Detect which cell encompasses the target text, then output its [x, y] center coordinate. 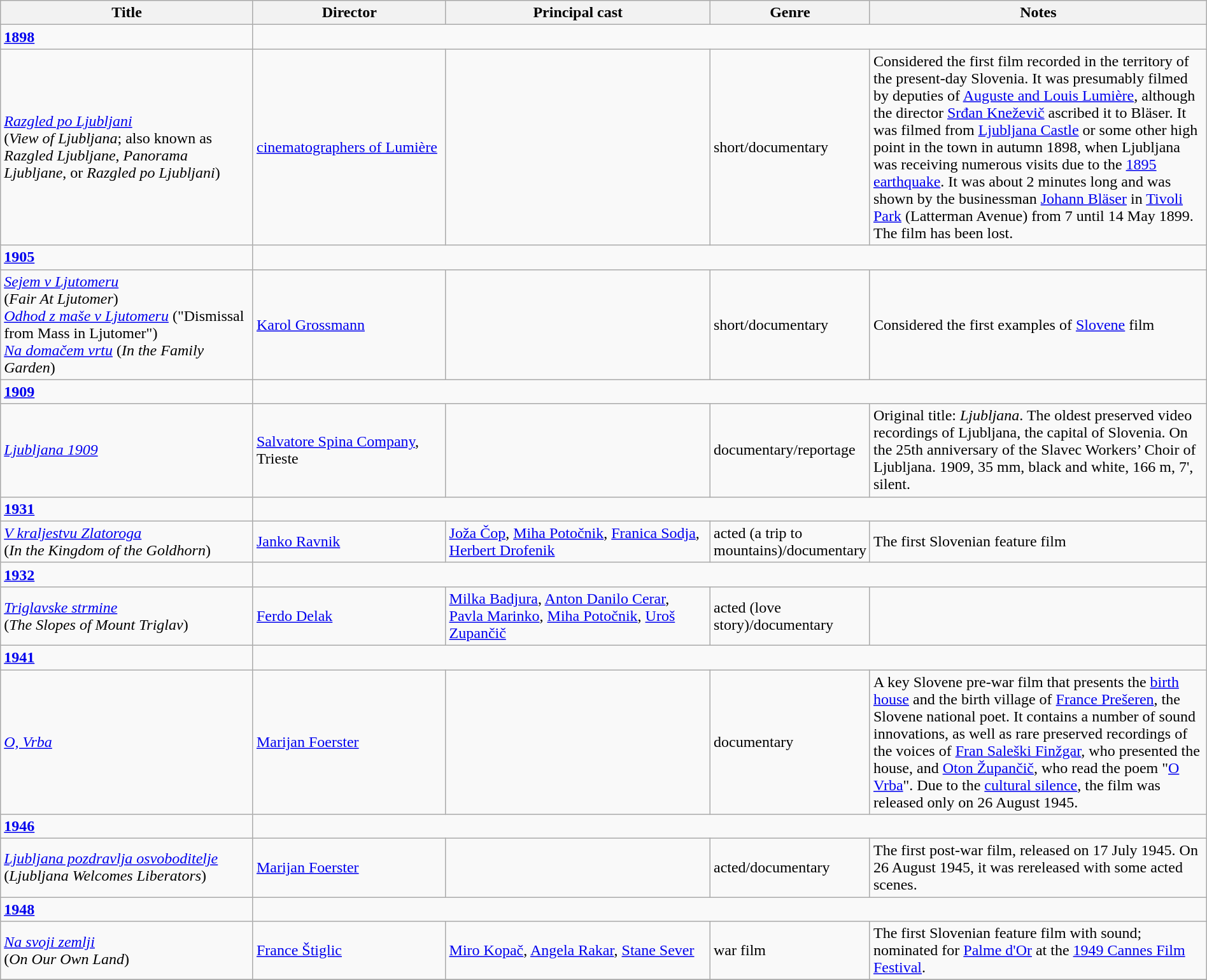
Janko Ravnik [349, 541]
acted (a trip to mountains)/documentary [789, 541]
1946 [127, 827]
documentary [789, 742]
Title [127, 13]
acted (love story)/documentary [789, 616]
Notes [1038, 13]
The first Slovenian feature film with sound; nominated for Palme d'Or at the 1949 Cannes Film Festival. [1038, 951]
Principal cast [578, 13]
The first Slovenian feature film [1038, 541]
cinematographers of Lumière [349, 147]
1898 [127, 37]
Miro Kopač, Angela Rakar, Stane Sever [578, 951]
The first post-war film, released on 17 July 1945. On 26 August 1945, it was rereleased with some acted scenes. [1038, 868]
1948 [127, 909]
Director [349, 13]
Ljubljana 1909 [127, 450]
Genre [789, 13]
documentary/reportage [789, 450]
Joža Čop, Miha Potočnik, Franica Sodja, Herbert Drofenik [578, 541]
1909 [127, 392]
Ljubljana pozdravlja osvoboditelje(Ljubljana Welcomes Liberators) [127, 868]
Salvatore Spina Company, Trieste [349, 450]
Razgled po Ljubljani(View of Ljubljana; also known as Razgled Ljubljane, Panorama Ljubljane, or Razgled po Ljubljani) [127, 147]
Considered the first examples of Slovene film [1038, 325]
war film [789, 951]
1941 [127, 657]
Ferdo Delak [349, 616]
Milka Badjura, Anton Danilo Cerar, Pavla Marinko, Miha Potočnik, Uroš Zupančič [578, 616]
1932 [127, 574]
1931 [127, 509]
1905 [127, 257]
Karol Grossmann [349, 325]
O, Vrba [127, 742]
France Štiglic [349, 951]
acted/documentary [789, 868]
Triglavske strmine(The Slopes of Mount Triglav) [127, 616]
Na svoji zemlji(On Our Own Land) [127, 951]
V kraljestvu Zlatoroga(In the Kingdom of the Goldhorn) [127, 541]
Sejem v Ljutomeru(Fair At Ljutomer)Odhod z maše v Ljutomeru ("Dismissal from Mass in Ljutomer")Na domačem vrtu (In the Family Garden) [127, 325]
